Detect which cell encompasses the target text, then output its [x, y] center coordinate. 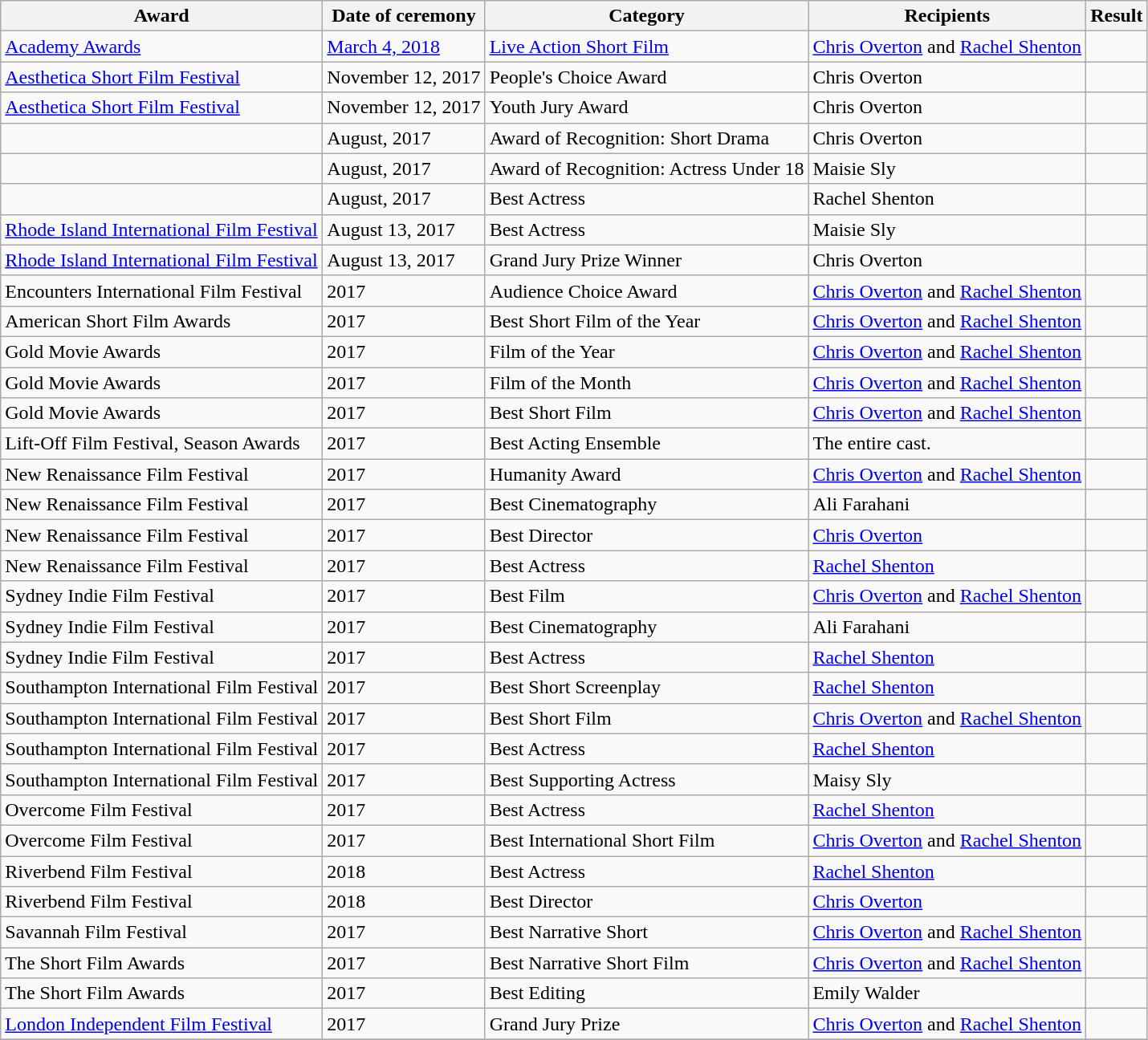
Result [1117, 16]
London Independent Film Festival [162, 1024]
The entire cast. [947, 444]
March 4, 2018 [404, 47]
Maisy Sly [947, 779]
Recipients [947, 16]
Best Acting Ensemble [647, 444]
Best Narrative Short Film [647, 963]
Emily Walder [947, 993]
Award of Recognition: Short Drama [647, 138]
Award of Recognition: Actress Under 18 [647, 169]
Film of the Month [647, 383]
Best Short Film of the Year [647, 321]
People's Choice Award [647, 77]
Best International Short Film [647, 840]
Best Supporting Actress [647, 779]
Category [647, 16]
Audience Choice Award [647, 290]
Date of ceremony [404, 16]
Film of the Year [647, 351]
Award [162, 16]
Academy Awards [162, 47]
Best Editing [647, 993]
Lift-Off Film Festival, Season Awards [162, 444]
Best Film [647, 596]
Youth Jury Award [647, 108]
Grand Jury Prize [647, 1024]
Humanity Award [647, 474]
Savannah Film Festival [162, 932]
American Short Film Awards [162, 321]
Best Short Screenplay [647, 688]
Live Action Short Film [647, 47]
Grand Jury Prize Winner [647, 260]
Encounters International Film Festival [162, 290]
Best Narrative Short [647, 932]
